From the cell containing the given text, extract its center point as (X, Y) coordinate. 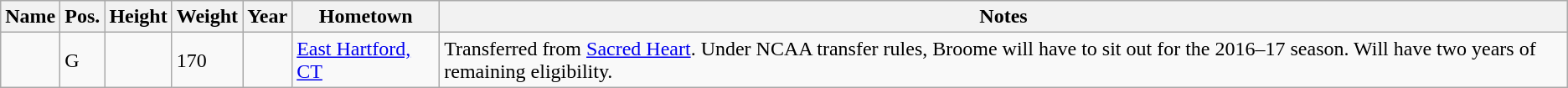
Year (268, 17)
Notes (1003, 17)
Name (30, 17)
G (82, 60)
170 (207, 60)
Hometown (366, 17)
Pos. (82, 17)
East Hartford, CT (366, 60)
Height (138, 17)
Weight (207, 17)
